Locate the cell with the specified text and output its [x, y] center coordinate. 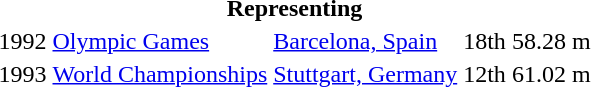
Barcelona, Spain [366, 41]
Olympic Games [160, 41]
18th [485, 41]
